Scan for the cell matching the given text and deliver its [x, y] coordinate at center. 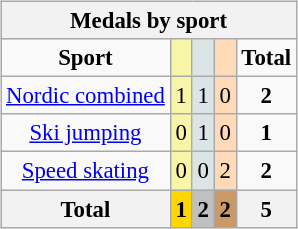
5 [266, 209]
Medals by sport [149, 21]
Sport [86, 58]
Nordic combined [86, 96]
Speed skating [86, 171]
Ski jumping [86, 133]
